Search for the cell housing the specified text and yield its [x, y] center coordinate. 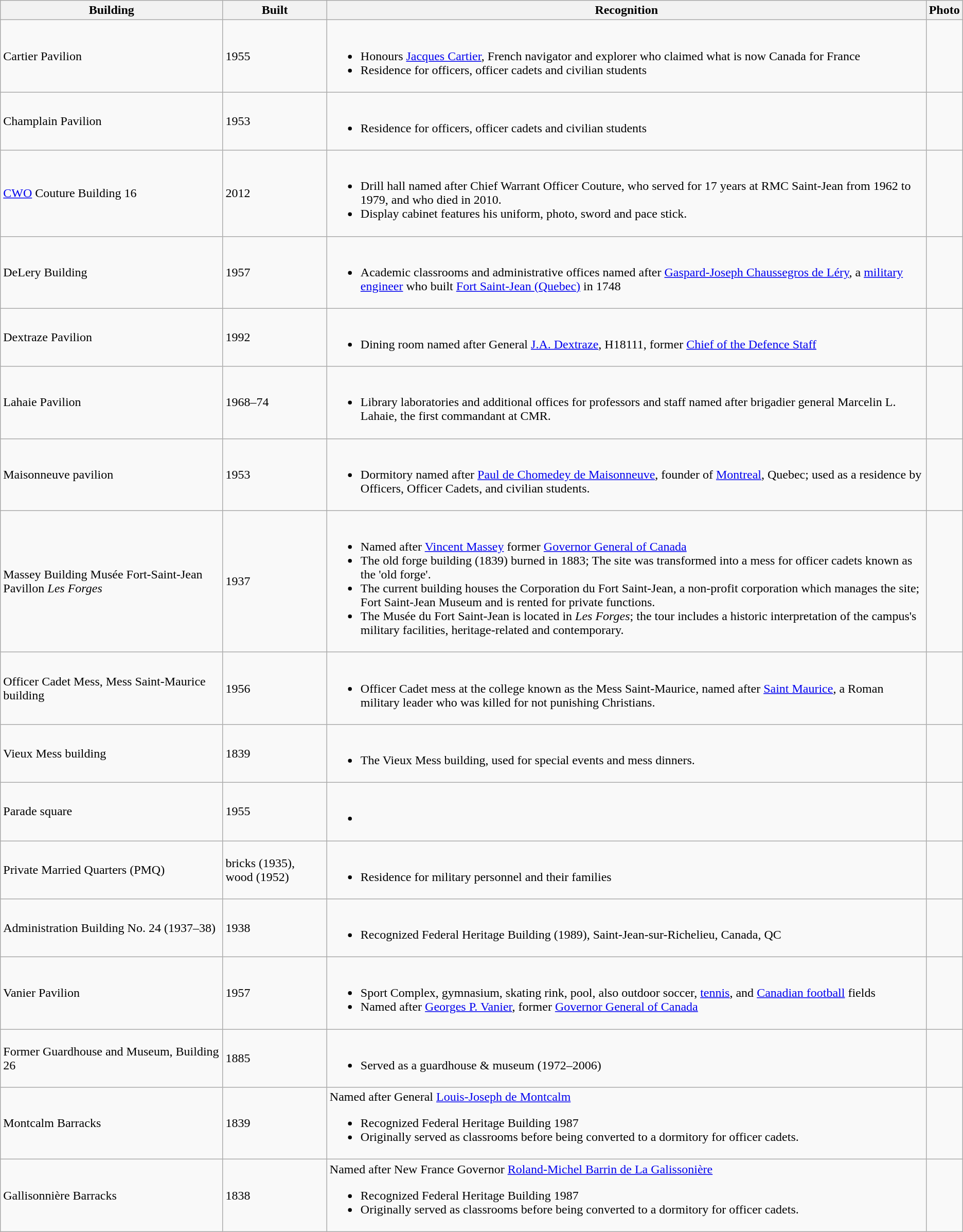
1956 [275, 688]
Vieux Mess building [112, 753]
Champlain Pavilion [112, 121]
Recognized Federal Heritage Building (1989), Saint-Jean-sur-Richelieu, Canada, QC [627, 928]
Cartier Pavilion [112, 56]
1938 [275, 928]
1992 [275, 338]
Massey Building Musée Fort-Saint-Jean Pavillon Les Forges [112, 582]
Vanier Pavilion [112, 993]
Building [112, 10]
Library laboratories and additional offices for professors and staff named after brigadier general Marcelin L. Lahaie, the first commandant at CMR. [627, 402]
Dextraze Pavilion [112, 338]
Gallisonnière Barracks [112, 1195]
Private Married Quarters (PMQ) [112, 870]
Former Guardhouse and Museum, Building 26 [112, 1058]
Residence for officers, officer cadets and civilian students [627, 121]
Built [275, 10]
1937 [275, 582]
1968–74 [275, 402]
1885 [275, 1058]
CWO Couture Building 16 [112, 193]
Served as a guardhouse & museum (1972–2006) [627, 1058]
Photo [944, 10]
Lahaie Pavilion [112, 402]
The Vieux Mess building, used for special events and mess dinners. [627, 753]
bricks (1935), wood (1952) [275, 870]
Recognition [627, 10]
Residence for military personnel and their families [627, 870]
1838 [275, 1195]
Maisonneuve pavilion [112, 474]
Montcalm Barracks [112, 1123]
Administration Building No. 24 (1937–38) [112, 928]
Parade square [112, 811]
2012 [275, 193]
Officer Cadet Mess, Mess Saint-Maurice building [112, 688]
Dining room named after General J.A. Dextraze, H18111, former Chief of the Defence Staff [627, 338]
DeLery Building [112, 272]
